Locate the cell with the specified text and output its (X, Y) center coordinate. 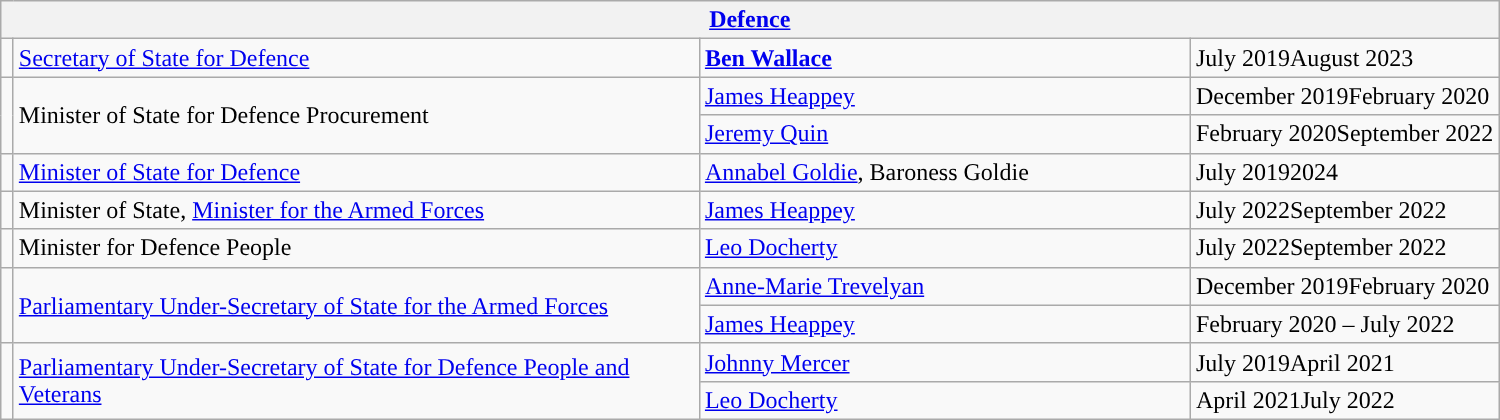
Johnny Mercer (944, 362)
February 2020 – July 2022 (1344, 324)
July 2019August 2023 (1344, 58)
Secretary of State for Defence (356, 58)
July 2019April 2021 (1344, 362)
Minister for Defence People (356, 248)
Jeremy Quin (944, 134)
Minister of State for Defence Procurement (356, 115)
Annabel Goldie, Baroness Goldie (944, 172)
February 2020September 2022 (1344, 134)
Parliamentary Under-Secretary of State for the Armed Forces (356, 305)
April 2021July 2022 (1344, 400)
Ben Wallace (944, 58)
Anne-Marie Trevelyan (944, 286)
July 20192024 (1344, 172)
Minister of State for Defence (356, 172)
Parliamentary Under-Secretary of State for Defence People and Veterans (356, 381)
Defence (750, 20)
Minister of State, Minister for the Armed Forces (356, 210)
